Scan for the cell matching the given text and deliver its [X, Y] coordinate at center. 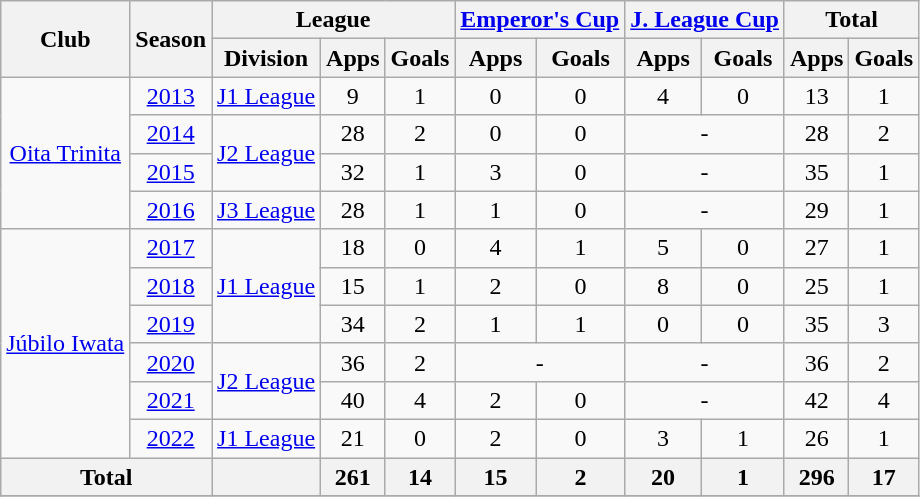
2017 [171, 248]
9 [353, 96]
18 [353, 248]
Oita Trinita [66, 153]
Club [66, 39]
34 [353, 324]
32 [353, 172]
2013 [171, 96]
J3 League [266, 210]
21 [353, 438]
Season [171, 39]
13 [816, 96]
2021 [171, 400]
20 [664, 477]
26 [816, 438]
2019 [171, 324]
Division [266, 58]
2018 [171, 286]
8 [664, 286]
42 [816, 400]
Emperor's Cup [540, 20]
29 [816, 210]
Júbilo Iwata [66, 343]
27 [816, 248]
40 [353, 400]
25 [816, 286]
J. League Cup [705, 20]
5 [664, 248]
296 [816, 477]
2015 [171, 172]
2020 [171, 362]
17 [884, 477]
2022 [171, 438]
2016 [171, 210]
League [334, 20]
261 [353, 477]
14 [420, 477]
2014 [171, 134]
